For the text-containing cell, return its midpoint in [X, Y] coordinate format. 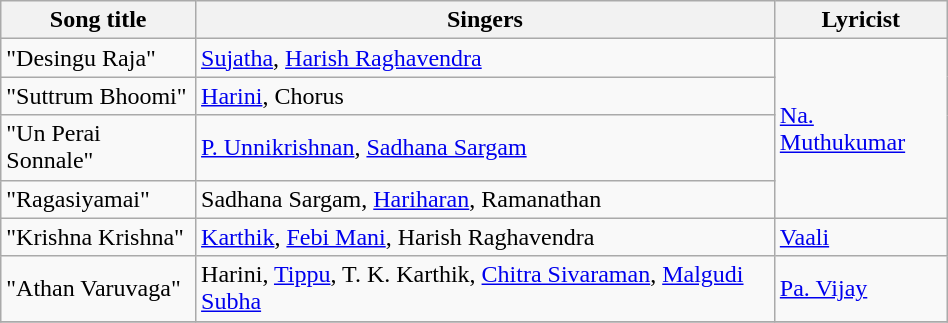
Sadhana Sargam, Hariharan, Ramanathan [486, 199]
"Athan Varuvaga" [98, 288]
"Ragasiyamai" [98, 199]
"Desingu Raja" [98, 58]
P. Unnikrishnan, Sadhana Sargam [486, 148]
Pa. Vijay [860, 288]
Harini, Tippu, T. K. Karthik, Chitra Sivaraman, Malgudi Subha [486, 288]
"Suttrum Bhoomi" [98, 96]
Lyricist [860, 20]
Karthik, Febi Mani, Harish Raghavendra [486, 237]
Na. Muthukumar [860, 128]
Harini, Chorus [486, 96]
Song title [98, 20]
"Un Perai Sonnale" [98, 148]
Vaali [860, 237]
Singers [486, 20]
"Krishna Krishna" [98, 237]
Sujatha, Harish Raghavendra [486, 58]
